From the cell containing the given text, extract its center point as (x, y) coordinate. 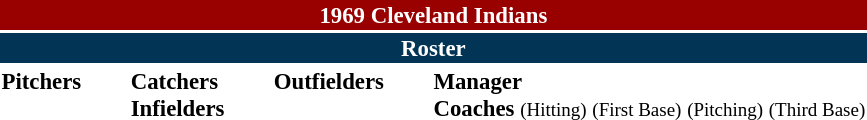
Roster (434, 48)
1969 Cleveland Indians (434, 15)
